Return the (X, Y) coordinate for the center point of the cell that contains the specified text.  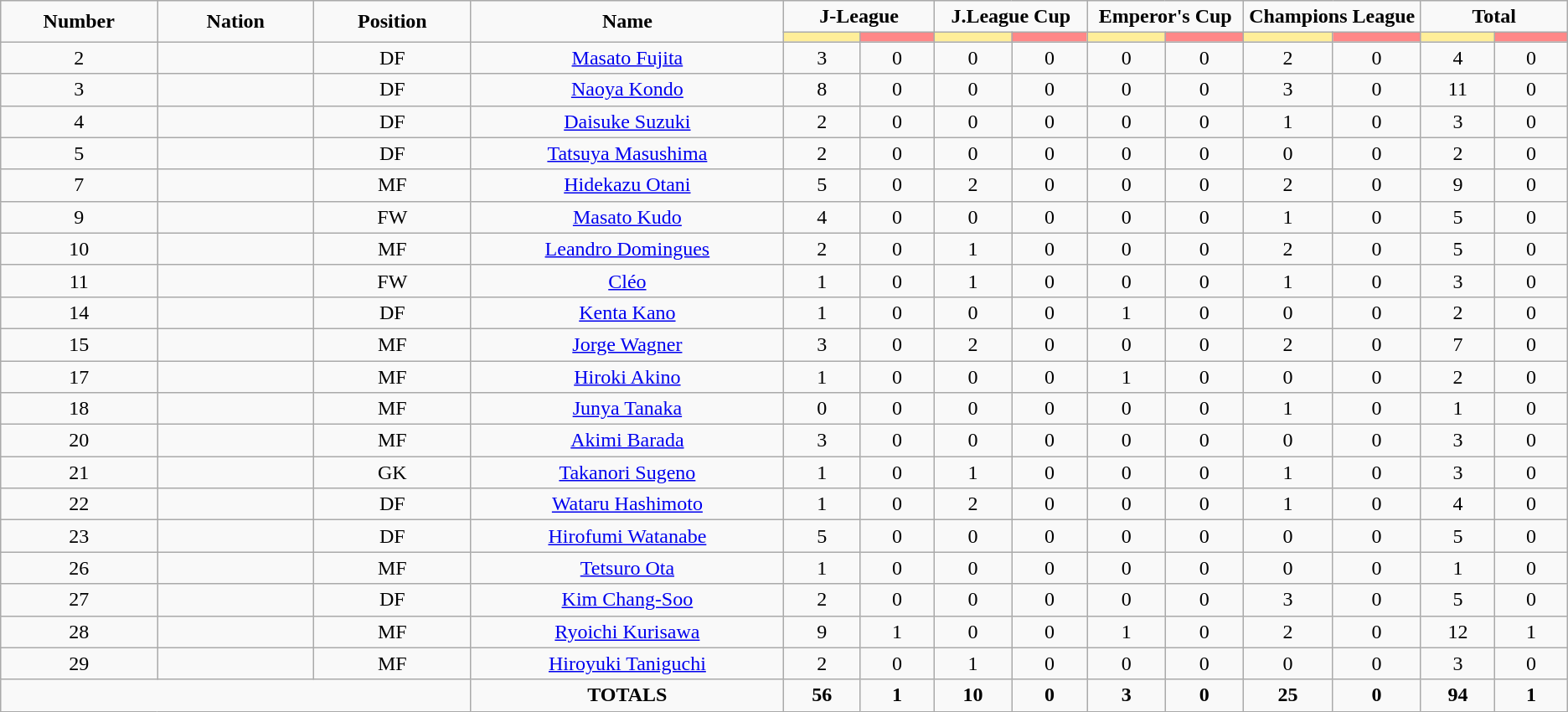
Tatsuya Masushima (627, 153)
GK (392, 472)
20 (79, 441)
Hirofumi Watanabe (627, 536)
Emperor's Cup (1165, 17)
12 (1457, 632)
Masato Kudo (627, 217)
Jorge Wagner (627, 344)
Daisuke Suzuki (627, 121)
Junya Tanaka (627, 409)
28 (79, 632)
17 (79, 376)
Leandro Domingues (627, 249)
94 (1457, 695)
Number (79, 22)
J-League (859, 17)
27 (79, 600)
Position (392, 22)
Wataru Hashimoto (627, 504)
Champions League (1332, 17)
Name (627, 22)
Masato Fujita (627, 58)
Ryoichi Kurisawa (627, 632)
TOTALS (627, 695)
18 (79, 409)
8 (823, 90)
25 (1288, 695)
J.League Cup (1010, 17)
29 (79, 663)
Akimi Barada (627, 441)
15 (79, 344)
14 (79, 312)
Naoya Kondo (627, 90)
Total (1494, 17)
Kim Chang-Soo (627, 600)
Hidekazu Otani (627, 185)
23 (79, 536)
Hiroyuki Taniguchi (627, 663)
56 (823, 695)
Takanori Sugeno (627, 472)
22 (79, 504)
Kenta Kano (627, 312)
Cléo (627, 281)
Nation (236, 22)
26 (79, 568)
21 (79, 472)
Hiroki Akino (627, 376)
Tetsuro Ota (627, 568)
